From the cell containing the given text, extract its center point as (x, y) coordinate. 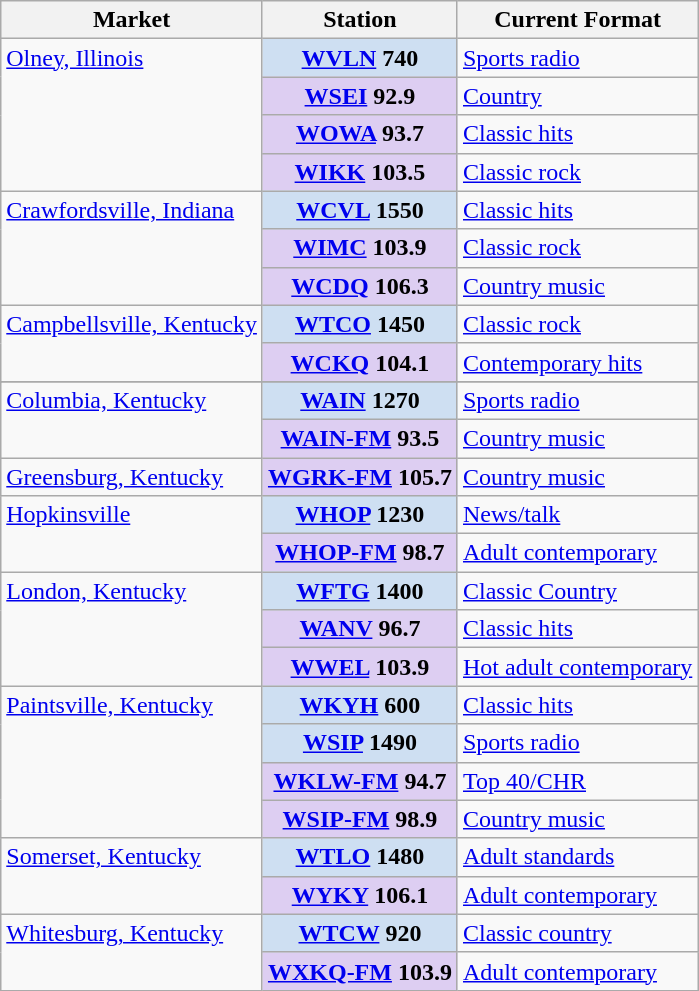
WTCW 920 (360, 933)
Adult standards (577, 857)
WKLW-FM 94.7 (360, 781)
Olney, Illinois (132, 115)
WIMC 103.9 (360, 248)
Current Format (577, 20)
Greensburg, Kentucky (132, 477)
WYKY 106.1 (360, 895)
Market (132, 20)
WSIP-FM 98.9 (360, 819)
WVLN 740 (360, 58)
Contemporary hits (577, 362)
Campbellsville, Kentucky (132, 343)
Hopkinsville (132, 534)
Paintsville, Kentucky (132, 762)
WANV 96.7 (360, 629)
Crawfordsville, Indiana (132, 248)
WTCO 1450 (360, 324)
London, Kentucky (132, 629)
WIKK 103.5 (360, 172)
WTLO 1480 (360, 857)
WCKQ 104.1 (360, 362)
WAIN-FM 93.5 (360, 438)
WGRK-FM 105.7 (360, 477)
WFTG 1400 (360, 591)
WSEI 92.9 (360, 96)
WKYH 600 (360, 705)
WWEL 103.9 (360, 667)
Top 40/CHR (577, 781)
WXKQ-FM 103.9 (360, 971)
Somerset, Kentucky (132, 876)
News/talk (577, 515)
Whitesburg, Kentucky (132, 952)
Columbia, Kentucky (132, 419)
Classic country (577, 933)
WOWA 93.7 (360, 134)
Station (360, 20)
WHOP 1230 (360, 515)
Hot adult contemporary (577, 667)
WSIP 1490 (360, 743)
WHOP-FM 98.7 (360, 553)
WAIN 1270 (360, 400)
WCVL 1550 (360, 210)
Country (577, 96)
Classic Country (577, 591)
WCDQ 106.3 (360, 286)
